Extract the [X, Y] coordinate from the center of the cell holding the provided text.  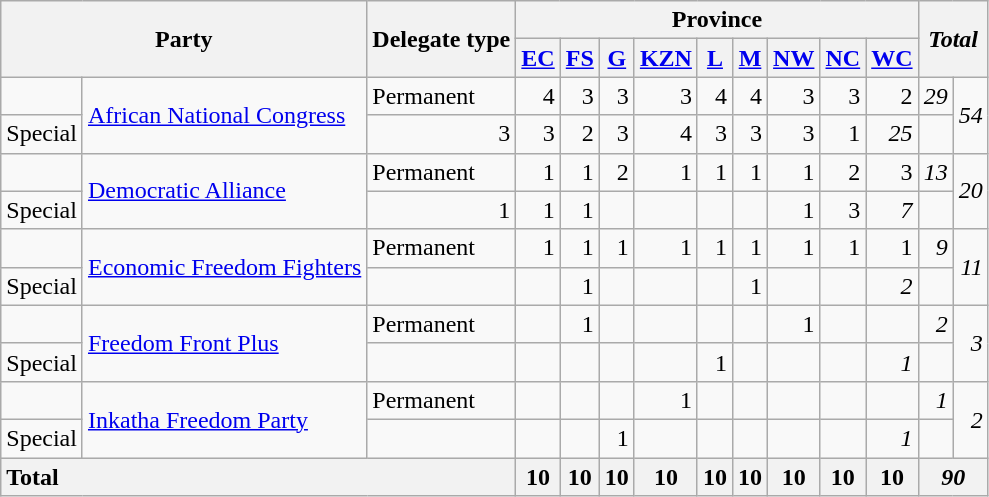
M [750, 58]
KZN [666, 58]
9 [936, 248]
25 [892, 134]
African National Congress [224, 115]
NC [843, 58]
FS [580, 58]
Democratic Alliance [224, 191]
WC [892, 58]
Party [184, 39]
Inkatha Freedom Party [224, 419]
54 [970, 115]
29 [936, 96]
NW [794, 58]
L [714, 58]
13 [936, 172]
G [616, 58]
Freedom Front Plus [224, 343]
EC [538, 58]
Economic Freedom Fighters [224, 267]
Province [717, 20]
11 [970, 267]
20 [970, 191]
90 [953, 477]
Delegate type [442, 39]
7 [892, 210]
